Search for the cell housing the specified text and yield its (x, y) center coordinate. 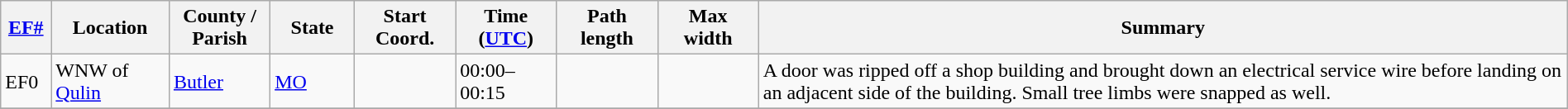
Max width (708, 28)
Time (UTC) (506, 28)
County / Parish (219, 28)
WNW of Qulin (111, 81)
Start Coord. (404, 28)
Summary (1163, 28)
Butler (219, 81)
Location (111, 28)
EF0 (26, 81)
MO (313, 81)
Path length (607, 28)
00:00–00:15 (506, 81)
State (313, 28)
EF# (26, 28)
